Find where the given text appears and provide that cell's center as [x, y] coordinate. 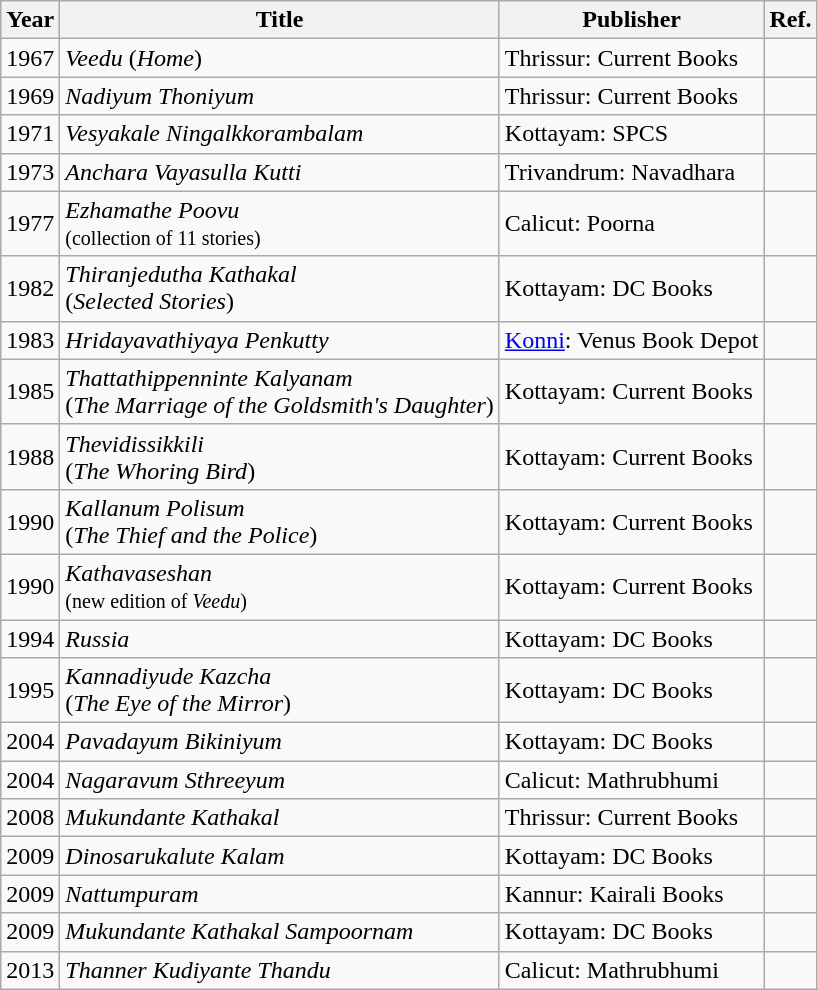
Thanner Kudiyante Thandu [280, 970]
Dinosarukalute Kalam [280, 856]
Pavadayum Bikiniyum [280, 742]
Vesyakale Ningalkkorambalam [280, 134]
1995 [30, 690]
1969 [30, 96]
1994 [30, 639]
2008 [30, 818]
Calicut: Poorna [632, 224]
Thevidissikkili(The Whoring Bird) [280, 456]
Russia [280, 639]
1967 [30, 58]
Nagaravum Sthreeyum [280, 780]
2013 [30, 970]
Kallanum Polisum(The Thief and the Police) [280, 522]
1973 [30, 172]
Kannadiyude Kazcha(The Eye of the Mirror) [280, 690]
Publisher [632, 20]
Hridayavathiyaya Penkutty [280, 340]
1977 [30, 224]
Thiranjedutha Kathakal(Selected Stories) [280, 288]
Nadiyum Thoniyum [280, 96]
Veedu (Home) [280, 58]
Thattathippenninte Kalyanam(The Marriage of the Goldsmith's Daughter) [280, 392]
Title [280, 20]
Nattumpuram [280, 894]
Kathavaseshan(new edition of Veedu) [280, 586]
Ezhamathe Poovu(collection of 11 stories) [280, 224]
Mukundante Kathakal [280, 818]
Konni: Venus Book Depot [632, 340]
Mukundante Kathakal Sampoornam [280, 932]
Kottayam: SPCS [632, 134]
1971 [30, 134]
1985 [30, 392]
Trivandrum: Navadhara [632, 172]
1982 [30, 288]
1983 [30, 340]
1988 [30, 456]
Kannur: Kairali Books [632, 894]
Anchara Vayasulla Kutti [280, 172]
Ref. [790, 20]
Year [30, 20]
